Return the (x, y) coordinate for the center point of the cell that contains the specified text.  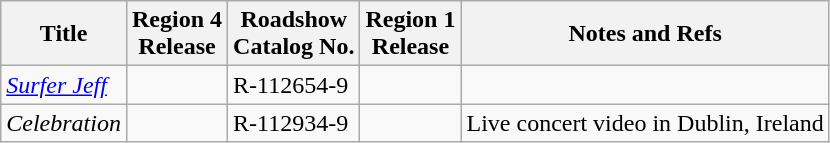
Region 4Release (176, 34)
Notes and Refs (645, 34)
Title (64, 34)
R-112934-9 (294, 123)
RoadshowCatalog No. (294, 34)
Celebration (64, 123)
Region 1Release (410, 34)
R-112654-9 (294, 85)
Surfer Jeff (64, 85)
Live concert video in Dublin, Ireland (645, 123)
